Provide the (X, Y) coordinate of the cell's center where the given text is located.  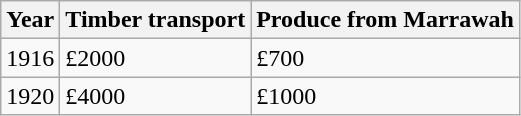
Timber transport (156, 20)
£4000 (156, 96)
Year (30, 20)
Produce from Marrawah (386, 20)
1916 (30, 58)
£1000 (386, 96)
1920 (30, 96)
£700 (386, 58)
£2000 (156, 58)
